Scan for the cell matching the given text and deliver its (X, Y) coordinate at center. 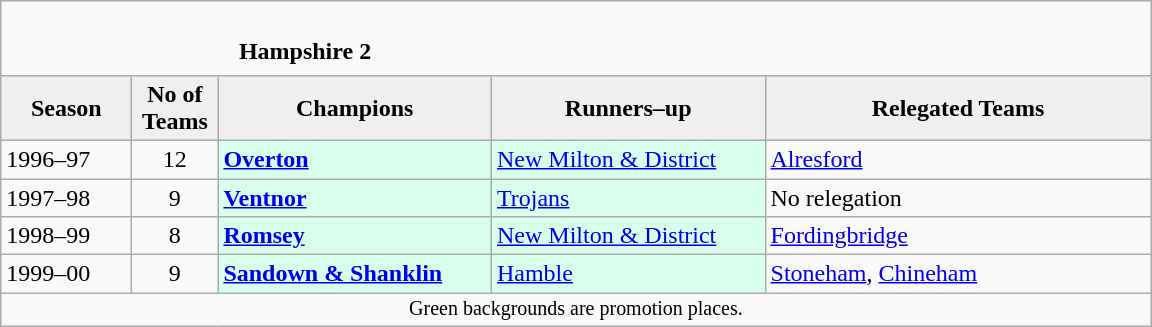
8 (175, 236)
No of Teams (175, 108)
Romsey (355, 236)
Green backgrounds are promotion places. (576, 310)
Fordingbridge (958, 236)
Hamble (628, 274)
1997–98 (66, 197)
Overton (355, 159)
Season (66, 108)
Alresford (958, 159)
1996–97 (66, 159)
Trojans (628, 197)
Ventnor (355, 197)
1998–99 (66, 236)
Runners–up (628, 108)
Champions (355, 108)
1999–00 (66, 274)
Relegated Teams (958, 108)
No relegation (958, 197)
Stoneham, Chineham (958, 274)
Sandown & Shanklin (355, 274)
12 (175, 159)
